Find where the given text appears and provide that cell's center as [X, Y] coordinate. 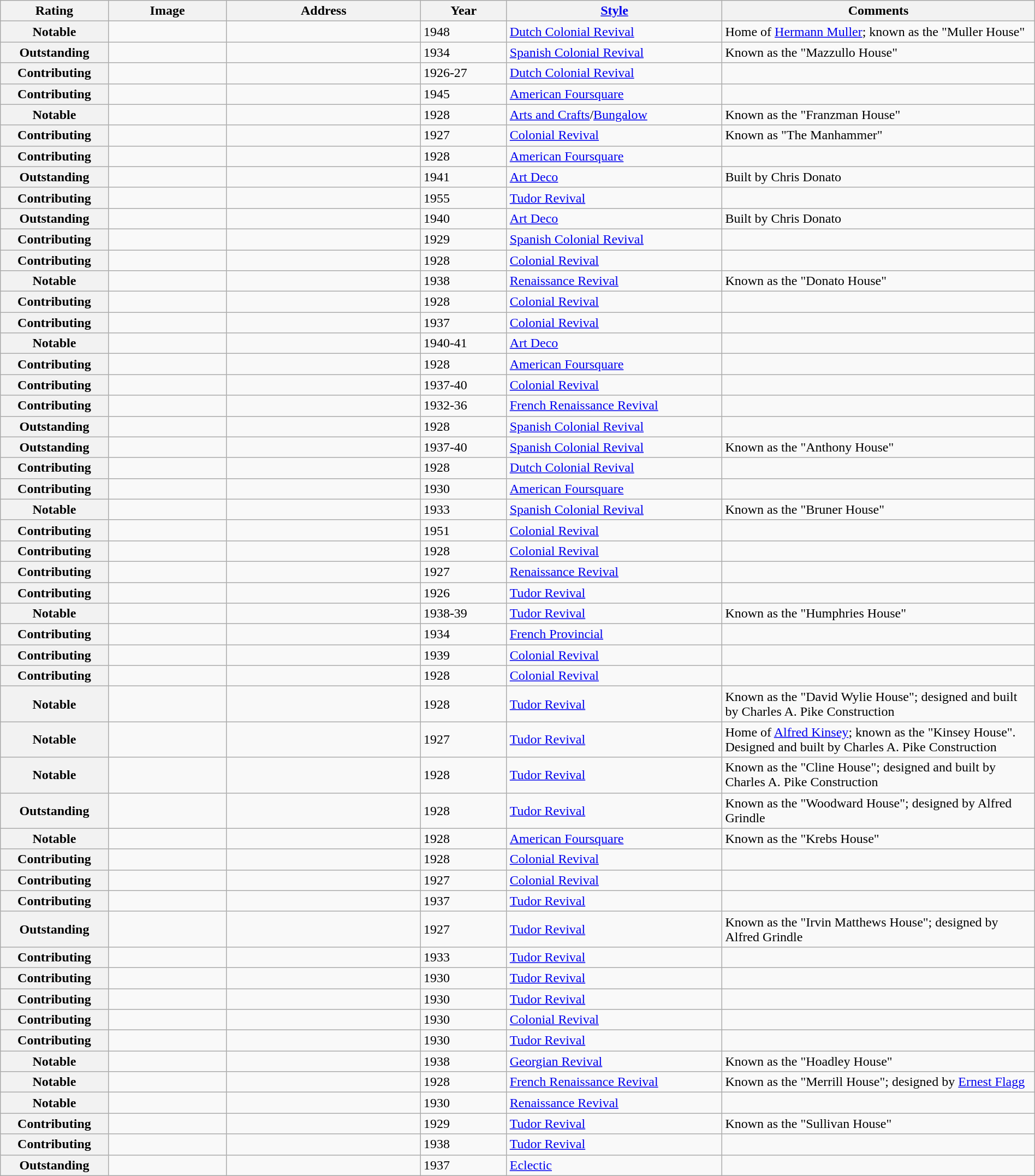
Arts and Crafts/Bungalow [615, 115]
Known as the "Irvin Matthews House"; designed by Alfred Grindle [878, 929]
1926-27 [463, 73]
1945 [463, 94]
1938-39 [463, 614]
1940-41 [463, 343]
1941 [463, 177]
Home of Hermann Muller; known as the "Muller House" [878, 32]
Known as the "Woodward House"; designed by Alfred Grindle [878, 810]
1955 [463, 198]
Known as the "Anthony House" [878, 447]
Known as the "Krebs House" [878, 839]
Address [323, 11]
Georgian Revival [615, 1061]
Known as the "Hoadley House" [878, 1061]
1932-36 [463, 406]
1926 [463, 592]
Known as the "Bruner House" [878, 509]
1940 [463, 218]
Known as the "Sullivan House" [878, 1124]
Comments [878, 11]
Known as the "Franzman House" [878, 115]
Known as the "Donato House" [878, 281]
Eclectic [615, 1165]
Image [167, 11]
1939 [463, 655]
Known as the "Merrill House"; designed by Ernest Flagg [878, 1082]
1948 [463, 32]
1951 [463, 530]
Known as the "Cline House"; designed and built by Charles A. Pike Construction [878, 775]
Style [615, 11]
Year [463, 11]
Rating [55, 11]
Home of Alfred Kinsey; known as the "Kinsey House". Designed and built by Charles A. Pike Construction [878, 739]
French Provincial [615, 634]
Known as the "Mazzullo House" [878, 52]
Known as the "Humphries House" [878, 614]
Known as the "David Wylie House"; designed and built by Charles A. Pike Construction [878, 704]
Known as "The Manhammer" [878, 135]
